Output the (X, Y) coordinate of the center of the cell containing the given text.  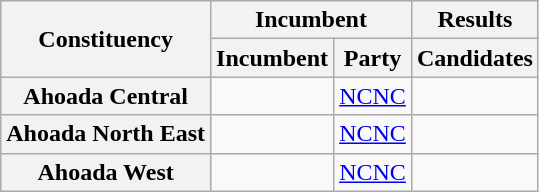
Ahoada North East (106, 134)
Constituency (106, 39)
Party (373, 58)
Results (474, 20)
Ahoada West (106, 172)
Ahoada Central (106, 96)
Candidates (474, 58)
